Determine the (X, Y) coordinate at the center of the cell enclosing the given text.  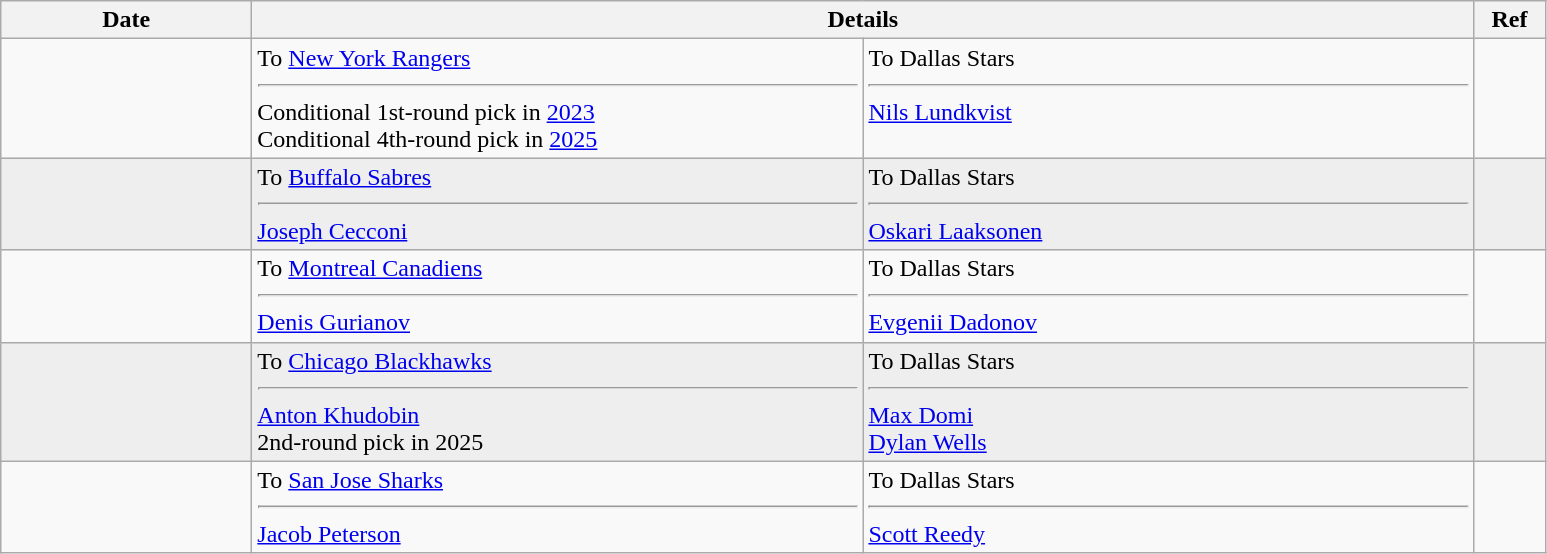
To New York RangersConditional 1st-round pick in 2023Conditional 4th-round pick in 2025 (558, 98)
To San Jose SharksJacob Peterson (558, 507)
To Dallas StarsScott Reedy (1168, 507)
To Buffalo SabresJoseph Cecconi (558, 204)
To Dallas StarsEvgenii Dadonov (1168, 296)
To Montreal CanadiensDenis Gurianov (558, 296)
Details (863, 20)
To Dallas StarsNils Lundkvist (1168, 98)
To Chicago BlackhawksAnton Khudobin2nd-round pick in 2025 (558, 402)
Date (126, 20)
To Dallas StarsOskari Laaksonen (1168, 204)
To Dallas StarsMax DomiDylan Wells (1168, 402)
Ref (1510, 20)
